Find where the given text appears and provide that cell's center as (x, y) coordinate. 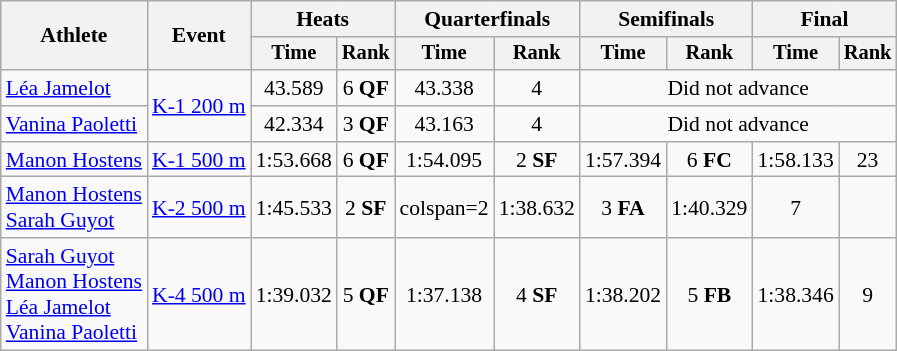
1:39.032 (294, 294)
1:40.329 (709, 208)
43.163 (444, 124)
43.589 (294, 88)
Heats (323, 19)
1:45.533 (294, 208)
Sarah GuyotManon HostensLéa JamelotVanina Paoletti (74, 294)
43.338 (444, 88)
colspan=2 (444, 208)
3 QF (366, 124)
7 (795, 208)
6 FC (709, 160)
1:38.202 (623, 294)
Event (199, 36)
Manon Hostens (74, 160)
42.334 (294, 124)
1:57.394 (623, 160)
3 FA (623, 208)
1:58.133 (795, 160)
Final (824, 19)
Semifinals (666, 19)
23 (868, 160)
1:37.138 (444, 294)
5 FB (709, 294)
1:54.095 (444, 160)
1:38.632 (537, 208)
Léa Jamelot (74, 88)
1:38.346 (795, 294)
9 (868, 294)
4 SF (537, 294)
K-4 500 m (199, 294)
Quarterfinals (488, 19)
Vanina Paoletti (74, 124)
K-1 500 m (199, 160)
K-2 500 m (199, 208)
Manon HostensSarah Guyot (74, 208)
Athlete (74, 36)
K-1 200 m (199, 106)
5 QF (366, 294)
1:53.668 (294, 160)
